Pinpoint the cell where the given text exists, returning its [X, Y] midpoint coordinate. 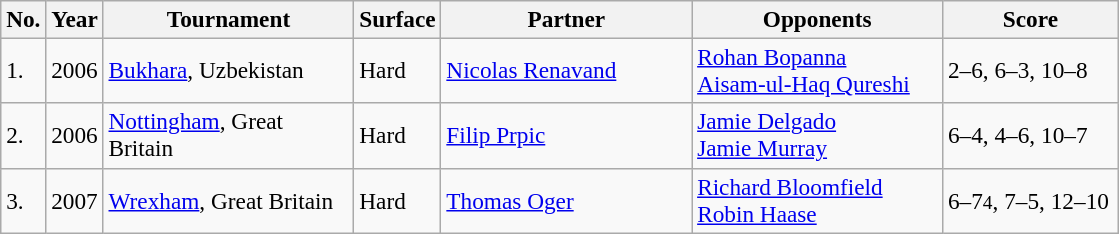
Score [1031, 19]
1. [24, 70]
No. [24, 19]
2007 [74, 200]
Wrexham, Great Britain [228, 200]
6–4, 4–6, 10–7 [1031, 136]
Nicolas Renavand [566, 70]
Tournament [228, 19]
Surface [398, 19]
Opponents [818, 19]
6–74, 7–5, 12–10 [1031, 200]
Thomas Oger [566, 200]
Richard Bloomfield Robin Haase [818, 200]
Year [74, 19]
3. [24, 200]
2–6, 6–3, 10–8 [1031, 70]
Partner [566, 19]
Filip Prpic [566, 136]
Jamie Delgado Jamie Murray [818, 136]
Bukhara, Uzbekistan [228, 70]
Rohan Bopanna Aisam-ul-Haq Qureshi [818, 70]
2. [24, 136]
Nottingham, Great Britain [228, 136]
